Find where the given text appears and provide that cell's center as (X, Y) coordinate. 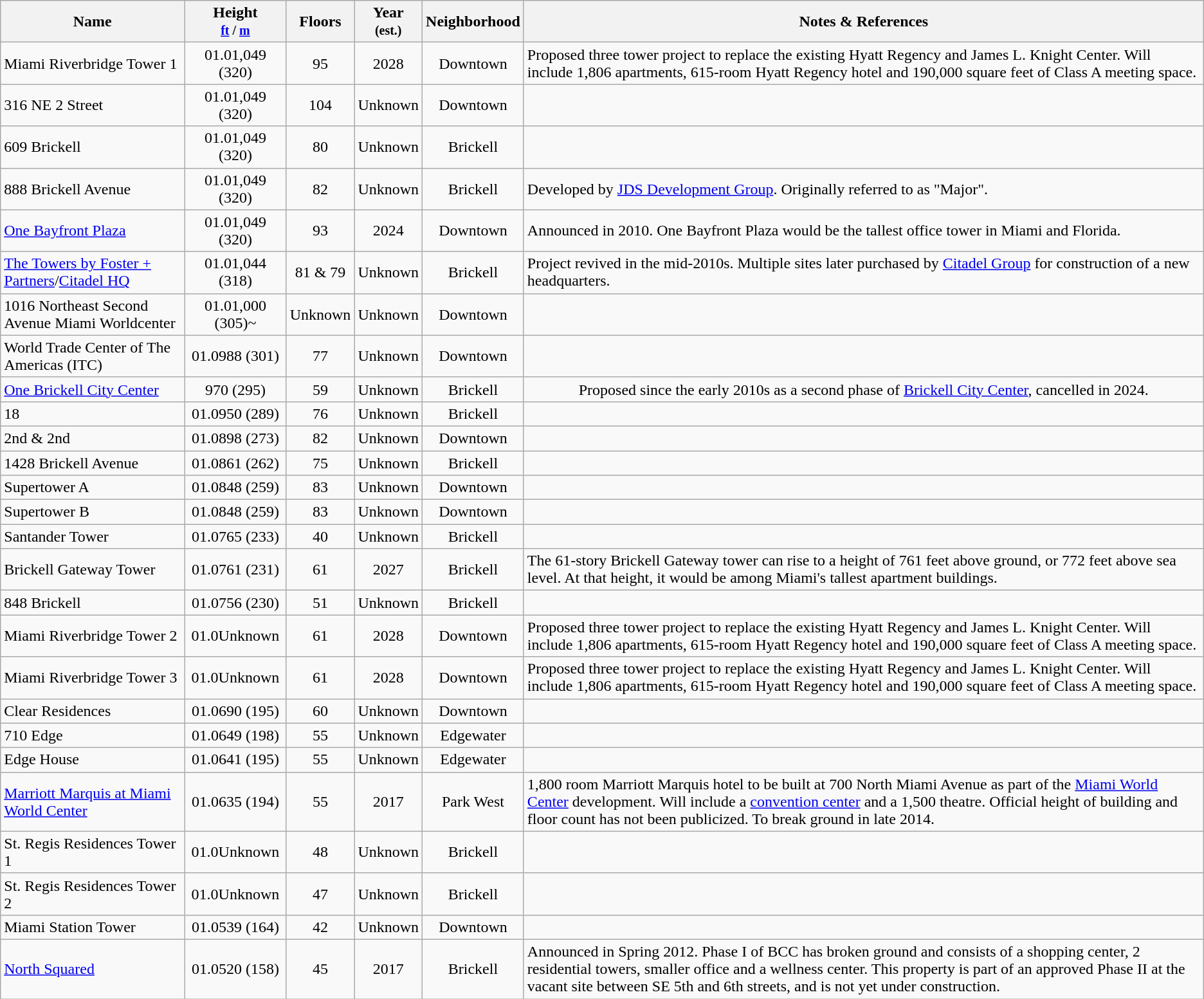
77 (320, 356)
Miami Station Tower (93, 927)
01.0756 (230) (235, 603)
01.0635 (194) (235, 802)
Neighborhood (473, 22)
18 (93, 414)
81 & 79 (320, 273)
01.0988 (301) (235, 356)
2027 (388, 570)
Announced in 2010. One Bayfront Plaza would be the tallest office tower in Miami and Florida. (863, 230)
St. Regis Residences Tower 2 (93, 894)
48 (320, 852)
Project revived in the mid-2010s. Multiple sites later purchased by Citadel Group for construction of a new headquarters. (863, 273)
01.01,000 (305)~ (235, 314)
609 Brickell (93, 147)
01.0690 (195) (235, 711)
Santander Tower (93, 536)
Floors (320, 22)
Edge House (93, 760)
80 (320, 147)
47 (320, 894)
45 (320, 969)
1428 Brickell Avenue (93, 463)
01.0898 (273) (235, 438)
75 (320, 463)
1016 Northeast Second Avenue Miami Worldcenter (93, 314)
North Squared (93, 969)
One Bayfront Plaza (93, 230)
316 NE 2 Street (93, 105)
2nd & 2nd (93, 438)
2024 (388, 230)
01.0761 (231) (235, 570)
Miami Riverbridge Tower 1 (93, 63)
Park West (473, 802)
95 (320, 63)
888 Brickell Avenue (93, 189)
Supertower B (93, 512)
St. Regis Residences Tower 1 (93, 852)
Clear Residences (93, 711)
Notes & References (863, 22)
Miami Riverbridge Tower 3 (93, 678)
Developed by JDS Development Group. Originally referred to as "Major". (863, 189)
40 (320, 536)
Marriott Marquis at Miami World Center (93, 802)
Brickell Gateway Tower (93, 570)
710 Edge (93, 735)
76 (320, 414)
01.0649 (198) (235, 735)
970 (295) (235, 389)
42 (320, 927)
Heightft / m (235, 22)
01.0520 (158) (235, 969)
One Brickell City Center (93, 389)
01.01,044 (318) (235, 273)
01.0765 (233) (235, 536)
59 (320, 389)
Year(est.) (388, 22)
Proposed since the early 2010s as a second phase of Brickell City Center, cancelled in 2024. (863, 389)
01.0950 (289) (235, 414)
World Trade Center of The Americas (ITC) (93, 356)
93 (320, 230)
60 (320, 711)
01.0539 (164) (235, 927)
01.0641 (195) (235, 760)
Name (93, 22)
Supertower A (93, 488)
104 (320, 105)
848 Brickell (93, 603)
01.0861 (262) (235, 463)
The Towers by Foster + Partners/Citadel HQ (93, 273)
Miami Riverbridge Tower 2 (93, 636)
51 (320, 603)
